Determine the (X, Y) coordinate at the center of the cell enclosing the given text.  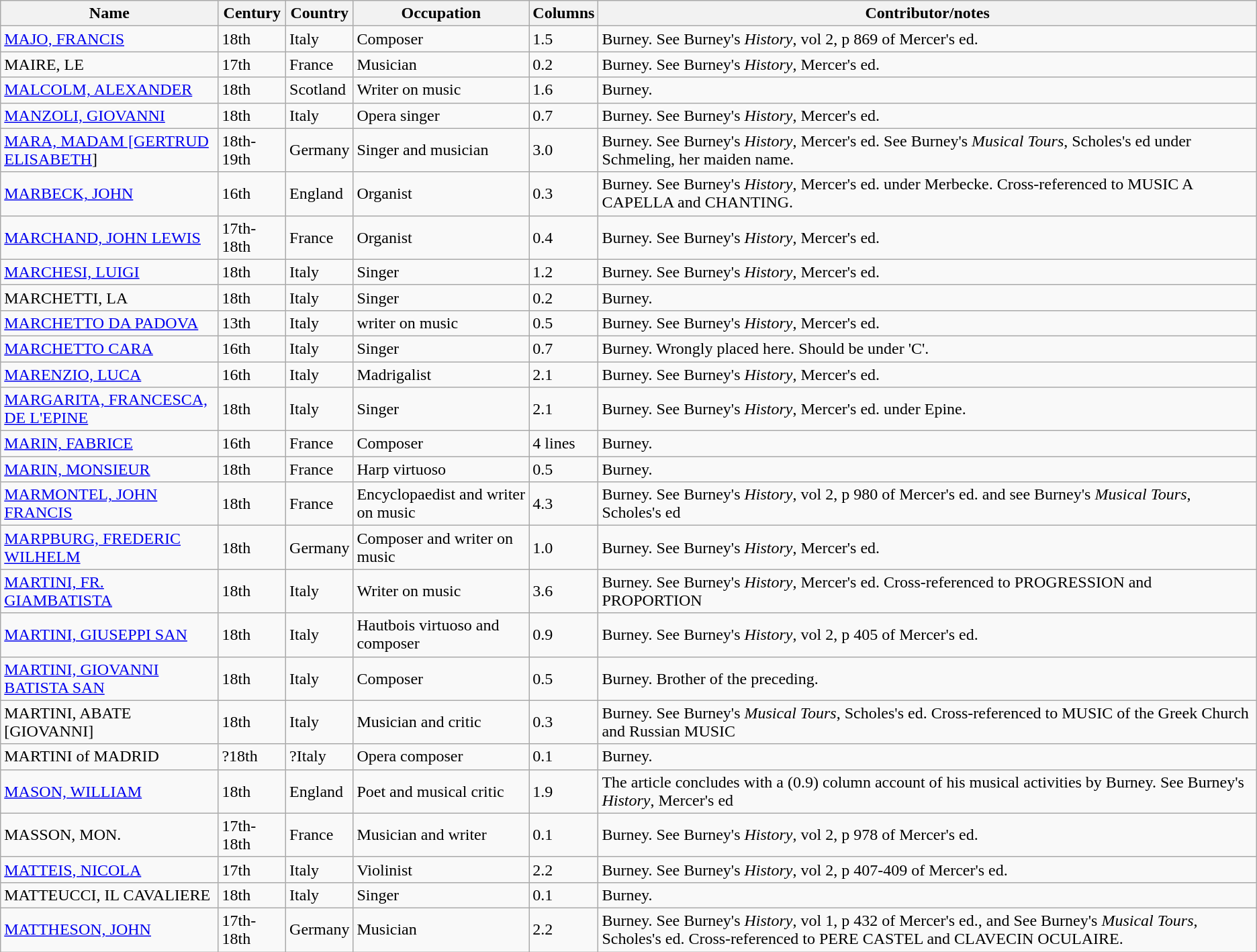
MAJO, FRANCIS (109, 39)
Poet and musical critic (441, 791)
4 lines (564, 444)
1.9 (564, 791)
MATTEIS, NICOLA (109, 869)
MARPBURG, FREDERIC WILHELM (109, 548)
1.6 (564, 90)
MARGARITA, FRANCESCA, DE L'EPINE (109, 410)
1.5 (564, 39)
MATTEUCCI, IL CAVALIERE (109, 895)
Burney. See Burney's History, vol 2, p 869 of Mercer's ed. (927, 39)
MASON, WILLIAM (109, 791)
Composer and writer on music (441, 548)
MARCHESI, LUIGI (109, 272)
Musician and critic (441, 722)
writer on music (441, 323)
Harp virtuoso (441, 469)
Opera singer (441, 115)
MARTINI, GIUSEPPI SAN (109, 635)
18th-19th (252, 150)
0.4 (564, 238)
Burney. Brother of the preceding. (927, 678)
MARTINI, ABATE [GIOVANNI] (109, 722)
Occupation (441, 13)
Musician and writer (441, 835)
MARBECK, JOHN (109, 193)
MARMONTEL, JOHN FRANCIS (109, 504)
MARCHETTI, LA (109, 297)
Encyclopaedist and writer on music (441, 504)
Burney. See Burney's History, vol 2, p 978 of Mercer's ed. (927, 835)
Scotland (320, 90)
MALCOLM, ALEXANDER (109, 90)
The article concludes with a (0.9) column account of his musical activities by Burney. See Burney's History, Mercer's ed (927, 791)
Burney. See Burney's History, vol 2, p 980 of Mercer's ed. and see Burney's Musical Tours, Scholes's ed (927, 504)
Burney. Wrongly placed here. Should be under 'C'. (927, 348)
MATTHESON, JOHN (109, 929)
13th (252, 323)
Burney. See Burney's History, Mercer's ed. under Merbecke. Cross-referenced to MUSIC A CAPELLA and CHANTING. (927, 193)
Hautbois virtuoso and composer (441, 635)
Burney. See Burney's History, vol 2, p 407-409 of Mercer's ed. (927, 869)
Columns (564, 13)
MARIN, FABRICE (109, 444)
Singer and musician (441, 150)
?Italy (320, 757)
MANZOLI, GIOVANNI (109, 115)
Name (109, 13)
Burney. See Burney's History, Mercer's ed. under Epine. (927, 410)
Burney. See Burney's Musical Tours, Scholes's ed. Cross-referenced to MUSIC of the Greek Church and Russian MUSIC (927, 722)
Burney. See Burney's History, Mercer's ed. Cross-referenced to PROGRESSION and PROPORTION (927, 591)
Madrigalist (441, 374)
MARTINI, FR. GIAMBATISTA (109, 591)
MARENZIO, LUCA (109, 374)
Burney. See Burney's History, vol 2, p 405 of Mercer's ed. (927, 635)
Century (252, 13)
1.2 (564, 272)
4.3 (564, 504)
MARCHAND, JOHN LEWIS (109, 238)
MARA, MADAM [GERTRUD ELISABETH] (109, 150)
3.0 (564, 150)
MARIN, MONSIEUR (109, 469)
Opera composer (441, 757)
MARTINI, GIOVANNI BATISTA SAN (109, 678)
MARTINI of MADRID (109, 757)
MAIRE, LE (109, 64)
Violinist (441, 869)
1.0 (564, 548)
0.9 (564, 635)
Contributor/notes (927, 13)
?18th (252, 757)
Country (320, 13)
Burney. See Burney's History, Mercer's ed. See Burney's Musical Tours, Scholes's ed under Schmeling, her maiden name. (927, 150)
MARCHETTO DA PADOVA (109, 323)
3.6 (564, 591)
MARCHETTO CARA (109, 348)
MASSON, MON. (109, 835)
